Extract the [x, y] coordinate from the center of the cell holding the provided text.  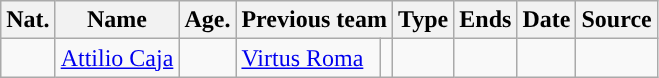
Virtus Roma [308, 58]
Source [616, 20]
Ends [486, 20]
Name [117, 20]
Date [546, 20]
Attilio Caja [117, 58]
Age. [208, 20]
Nat. [28, 20]
Previous team [314, 20]
Type [424, 20]
